Return [x, y] of the center of cell containing provided text 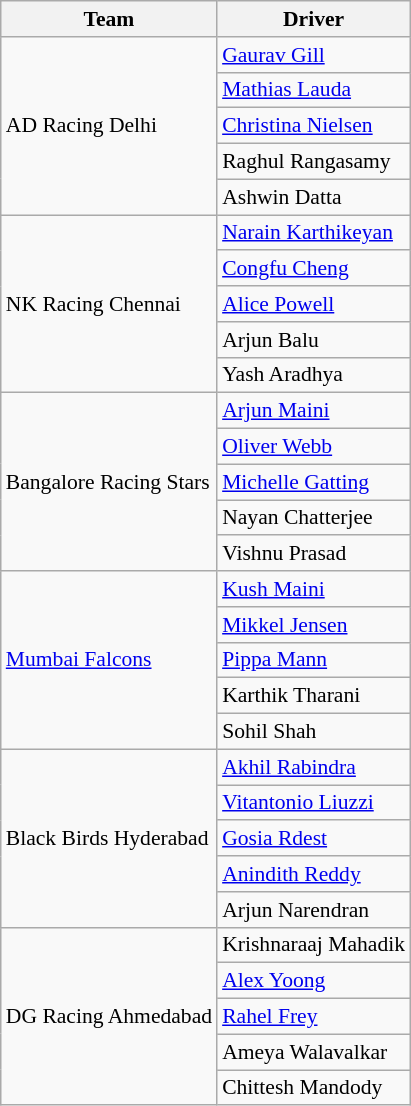
Vishnu Prasad [314, 554]
Chittesh Mandody [314, 1088]
Arjun Maini [314, 411]
Yash Aradhya [314, 375]
Nayan Chatterjee [314, 518]
Karthik Tharani [314, 696]
NK Racing Chennai [109, 304]
Bangalore Racing Stars [109, 482]
Anindith Reddy [314, 874]
Congfu Cheng [314, 269]
Driver [314, 19]
Black Birds Hyderabad [109, 838]
Team [109, 19]
Pippa Mann [314, 660]
Alice Powell [314, 304]
Alex Yoong [314, 981]
Mumbai Falcons [109, 660]
Rahel Frey [314, 1017]
Akhil Rabindra [314, 767]
Christina Nielsen [314, 126]
Raghul Rangasamy [314, 162]
Gosia Rdest [314, 839]
Narain Karthikeyan [314, 233]
Gaurav Gill [314, 55]
DG Racing Ahmedabad [109, 1016]
Krishnaraaj Mahadik [314, 945]
Mikkel Jensen [314, 625]
Vitantonio Liuzzi [314, 803]
Michelle Gatting [314, 482]
Kush Maini [314, 589]
Sohil Shah [314, 732]
Mathias Lauda [314, 90]
Oliver Webb [314, 447]
Ashwin Datta [314, 197]
Arjun Balu [314, 340]
Arjun Narendran [314, 910]
AD Racing Delhi [109, 126]
Ameya Walavalkar [314, 1052]
